Output the (x, y) coordinate of the center of the cell containing the given text.  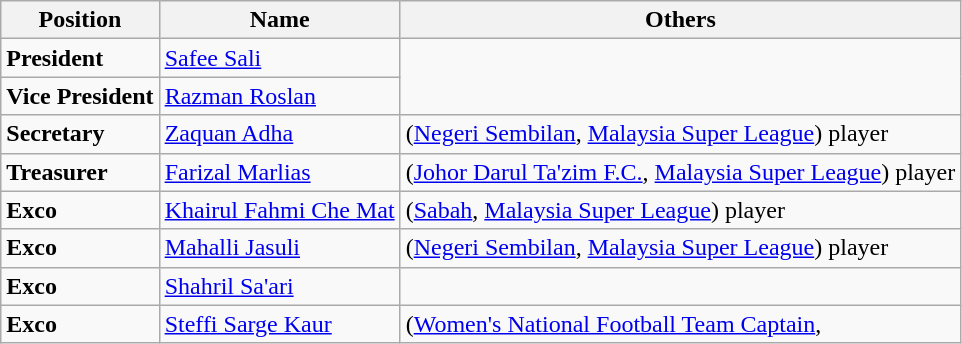
Safee Sali (280, 58)
(Johor Darul Ta'zim F.C., Malaysia Super League) player (680, 172)
Others (680, 20)
Farizal Marlias (280, 172)
Secretary (80, 134)
Treasurer (80, 172)
Razman Roslan (280, 96)
Shahril Sa'ari (280, 286)
Position (80, 20)
Zaquan Adha (280, 134)
President (80, 58)
Khairul Fahmi Che Mat (280, 210)
Vice President (80, 96)
(Sabah, Malaysia Super League) player (680, 210)
(Women's National Football Team Captain, (680, 324)
Steffi Sarge Kaur (280, 324)
Mahalli Jasuli (280, 248)
Name (280, 20)
